Detect which cell encompasses the target text, then output its [X, Y] center coordinate. 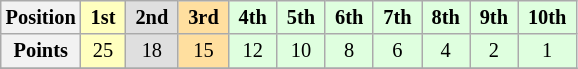
8th [446, 17]
10 [301, 51]
4 [446, 51]
12 [253, 51]
9th [494, 17]
Position [41, 17]
2 [494, 51]
15 [203, 51]
7th [397, 17]
10th [547, 17]
8 [349, 51]
1st [104, 17]
6th [349, 17]
5th [301, 17]
18 [152, 51]
3rd [203, 17]
2nd [152, 17]
4th [253, 17]
Points [41, 51]
1 [547, 51]
25 [104, 51]
6 [397, 51]
